Output the (x, y) coordinate of the center of the cell containing the given text.  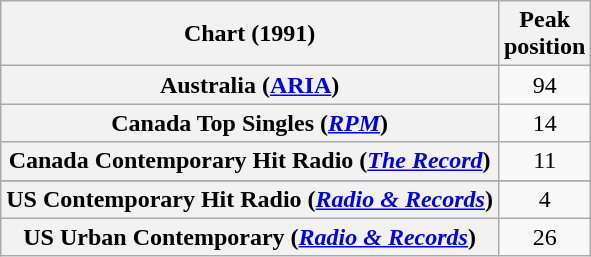
Australia (ARIA) (250, 85)
26 (544, 237)
4 (544, 199)
14 (544, 123)
11 (544, 161)
US Contemporary Hit Radio (Radio & Records) (250, 199)
Canada Top Singles (RPM) (250, 123)
94 (544, 85)
Chart (1991) (250, 34)
US Urban Contemporary (Radio & Records) (250, 237)
Canada Contemporary Hit Radio (The Record) (250, 161)
Peakposition (544, 34)
